For the text-containing cell, return its midpoint in (x, y) coordinate format. 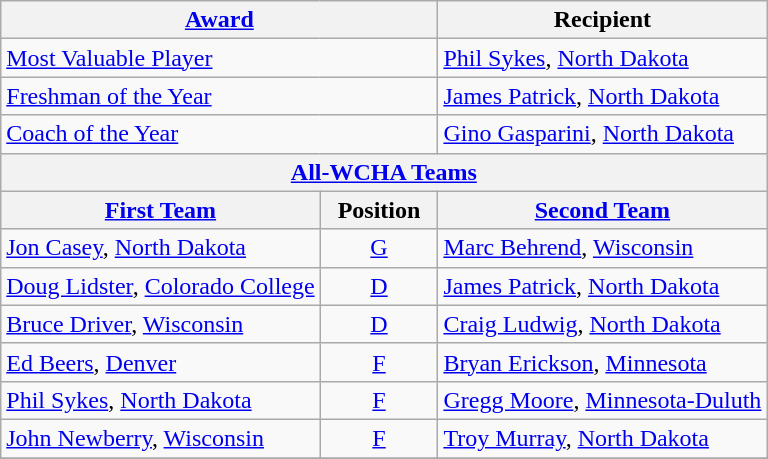
Freshman of the Year (220, 96)
Second Team (602, 210)
All-WCHA Teams (384, 172)
G (379, 248)
Most Valuable Player (220, 58)
Bruce Driver, Wisconsin (160, 324)
Gregg Moore, Minnesota-Duluth (602, 400)
Coach of the Year (220, 134)
Jon Casey, North Dakota (160, 248)
Award (220, 20)
Doug Lidster, Colorado College (160, 286)
Troy Murray, North Dakota (602, 438)
Craig Ludwig, North Dakota (602, 324)
Position (379, 210)
First Team (160, 210)
Marc Behrend, Wisconsin (602, 248)
Gino Gasparini, North Dakota (602, 134)
Recipient (602, 20)
John Newberry, Wisconsin (160, 438)
Bryan Erickson, Minnesota (602, 362)
Ed Beers, Denver (160, 362)
